Extract the [X, Y] coordinate from the center of the cell holding the provided text.  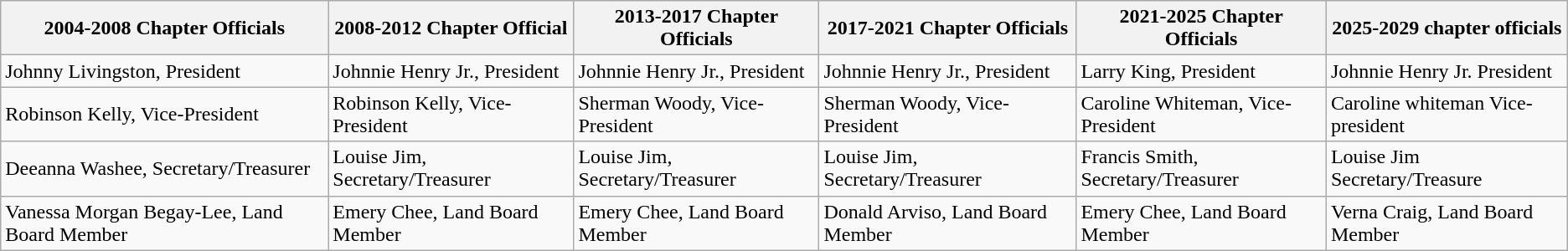
Deeanna Washee, Secretary/Treasurer [164, 169]
2008-2012 Chapter Official [451, 28]
2004-2008 Chapter Officials [164, 28]
2021-2025 Chapter Officials [1201, 28]
Larry King, President [1201, 71]
Caroline Whiteman, Vice-President [1201, 114]
2025-2029 chapter officials [1447, 28]
Donald Arviso, Land Board Member [948, 223]
Johnny Livingston, President [164, 71]
Vanessa Morgan Begay-Lee, Land Board Member [164, 223]
2017-2021 Chapter Officials [948, 28]
Caroline whiteman Vice-president [1447, 114]
2013-2017 Chapter Officials [697, 28]
Verna Craig, Land Board Member [1447, 223]
Louise Jim Secretary/Treasure [1447, 169]
Johnnie Henry Jr. President [1447, 71]
Francis Smith, Secretary/Treasurer [1201, 169]
